Return (X, Y) of the center of cell containing provided text 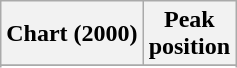
Chart (2000) (72, 34)
Peakposition (189, 34)
